Find where the given text appears and provide that cell's center as [x, y] coordinate. 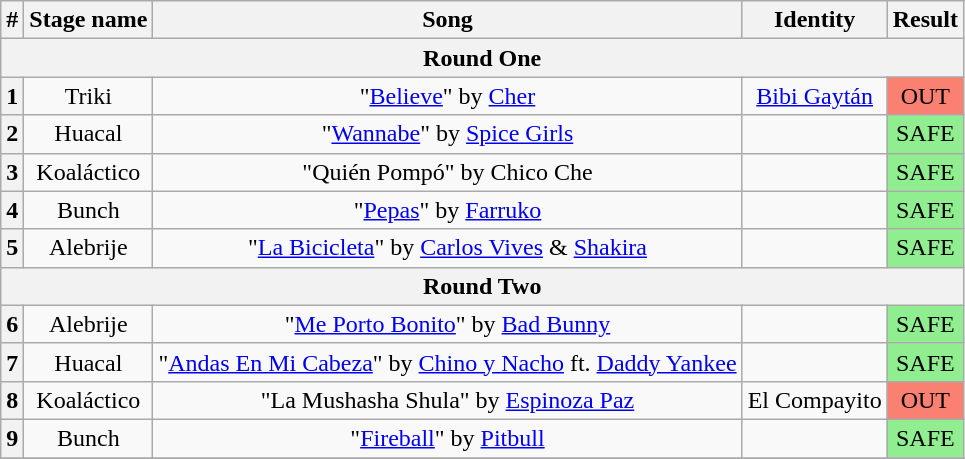
"Believe" by Cher [448, 96]
"Pepas" by Farruko [448, 210]
6 [12, 324]
"Fireball" by Pitbull [448, 438]
1 [12, 96]
Result [925, 20]
"Quién Pompó" by Chico Che [448, 172]
"La Mushasha Shula" by Espinoza Paz [448, 400]
2 [12, 134]
"Me Porto Bonito" by Bad Bunny [448, 324]
3 [12, 172]
4 [12, 210]
7 [12, 362]
# [12, 20]
El Compayito [814, 400]
"Andas En Mi Cabeza" by Chino y Nacho ft. Daddy Yankee [448, 362]
9 [12, 438]
Round Two [482, 286]
Identity [814, 20]
Triki [88, 96]
5 [12, 248]
"La Bicicleta" by Carlos Vives & Shakira [448, 248]
Song [448, 20]
Bibi Gaytán [814, 96]
"Wannabe" by Spice Girls [448, 134]
8 [12, 400]
Stage name [88, 20]
Round One [482, 58]
